Scan for the cell matching the given text and deliver its [X, Y] coordinate at center. 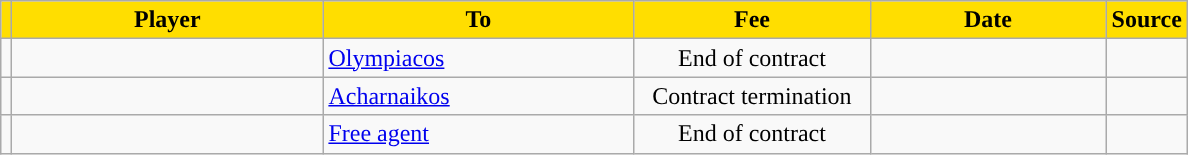
Date [988, 20]
Fee [752, 20]
Source [1146, 20]
Acharnaikos [478, 96]
Free agent [478, 134]
Contract termination [752, 96]
To [478, 20]
Player [168, 20]
Olympiacos [478, 58]
